Return [x, y] of the center of cell containing provided text 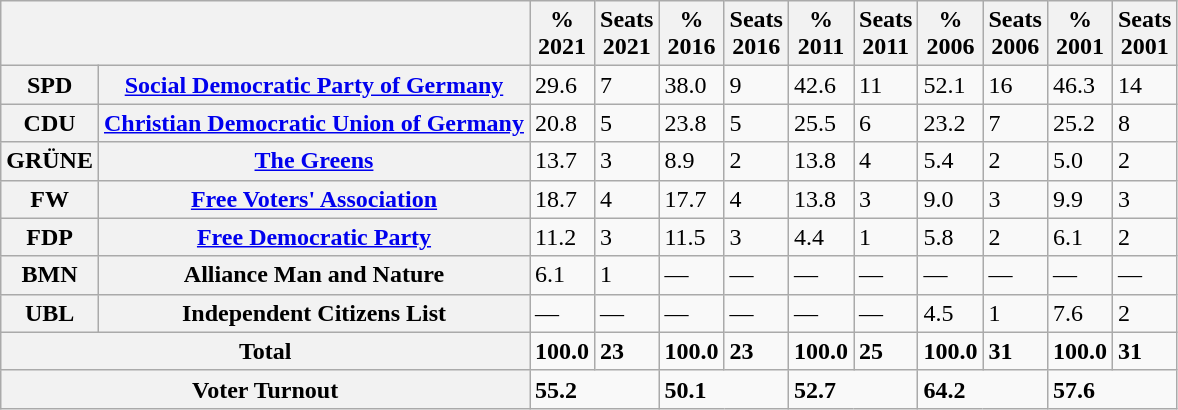
14 [1144, 85]
9.0 [950, 199]
5.8 [950, 237]
Total [266, 351]
Seats2001 [1144, 34]
52.7 [852, 389]
57.6 [1112, 389]
9 [756, 85]
5.0 [1080, 161]
23.2 [950, 123]
Christian Democratic Union of Germany [314, 123]
8 [1144, 123]
Seats2016 [756, 34]
7.6 [1080, 313]
11.5 [692, 237]
5.4 [950, 161]
4.4 [820, 237]
CDU [50, 123]
Voter Turnout [266, 389]
Seats2006 [1015, 34]
SPD [50, 85]
UBL [50, 313]
20.8 [562, 123]
GRÜNE [50, 161]
The Greens [314, 161]
8.9 [692, 161]
42.6 [820, 85]
52.1 [950, 85]
Social Democratic Party of Germany [314, 85]
%2016 [692, 34]
Seats2011 [886, 34]
Alliance Man and Nature [314, 275]
Seats2021 [627, 34]
50.1 [724, 389]
Independent Citizens List [314, 313]
25.5 [820, 123]
29.6 [562, 85]
46.3 [1080, 85]
%2001 [1080, 34]
55.2 [594, 389]
Free Democratic Party [314, 237]
Free Voters' Association [314, 199]
FW [50, 199]
BMN [50, 275]
18.7 [562, 199]
11.2 [562, 237]
64.2 [982, 389]
6 [886, 123]
%2011 [820, 34]
FDP [50, 237]
17.7 [692, 199]
%2021 [562, 34]
25.2 [1080, 123]
%2006 [950, 34]
11 [886, 85]
23.8 [692, 123]
38.0 [692, 85]
13.7 [562, 161]
4.5 [950, 313]
9.9 [1080, 199]
25 [886, 351]
16 [1015, 85]
